Locate the cell with the specified text and output its (X, Y) center coordinate. 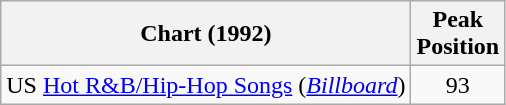
93 (458, 85)
US Hot R&B/Hip-Hop Songs (Billboard) (206, 85)
Chart (1992) (206, 34)
Peak Position (458, 34)
